Output the (x, y) coordinate of the center of the cell containing the given text.  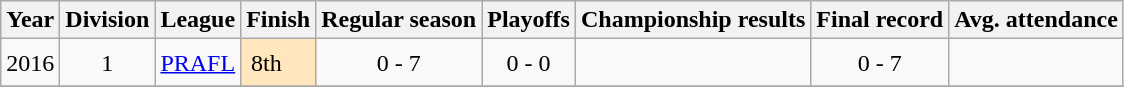
Year (30, 20)
PRAFL (198, 63)
Regular season (399, 20)
1 (108, 63)
Final record (880, 20)
Playoffs (529, 20)
Division (108, 20)
League (198, 20)
Finish (278, 20)
2016 (30, 63)
Championship results (692, 20)
Avg. attendance (1036, 20)
0 - 0 (529, 63)
8th (278, 63)
